From the cell containing the given text, extract its center point as (x, y) coordinate. 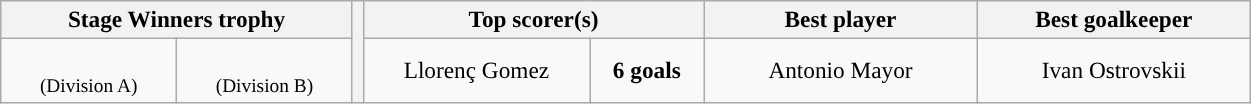
(Division B) (265, 70)
Antonio Mayor (840, 70)
Stage Winners trophy (177, 19)
Ivan Ostrovskii (1114, 70)
(Division A) (89, 70)
Llorenç Gomez (476, 70)
Best goalkeeper (1114, 19)
6 goals (647, 70)
Best player (840, 19)
Top scorer(s) (534, 19)
